Output the [X, Y] coordinate of the center of the cell containing the given text.  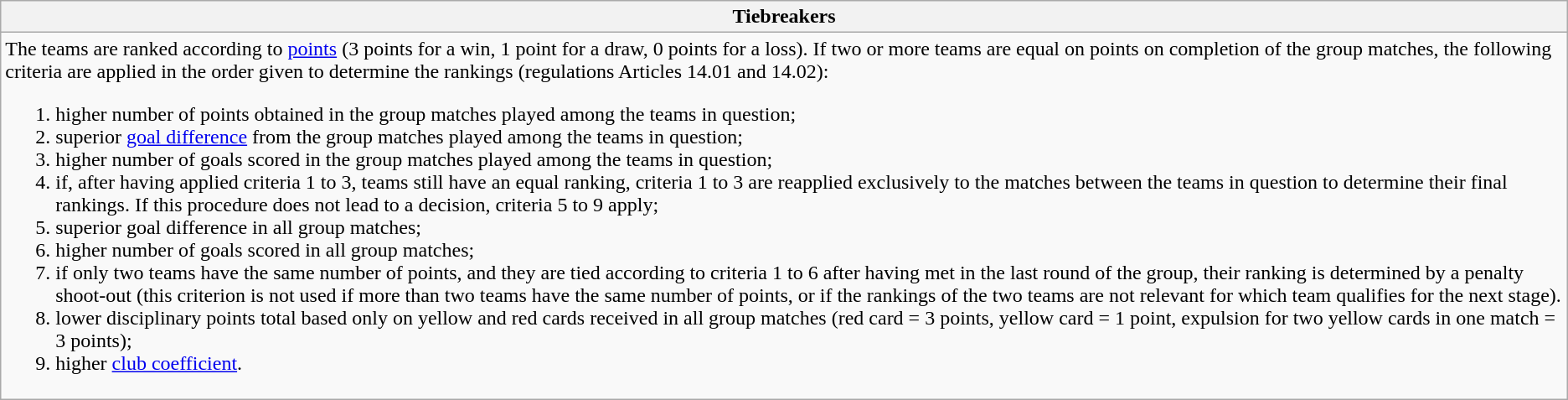
Tiebreakers [784, 17]
